Determine the [X, Y] coordinate at the center of the cell enclosing the given text.  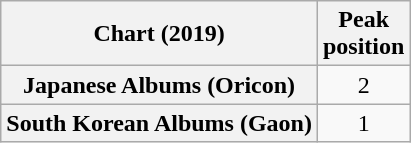
1 [363, 123]
Peakposition [363, 34]
2 [363, 85]
Japanese Albums (Oricon) [160, 85]
Chart (2019) [160, 34]
South Korean Albums (Gaon) [160, 123]
